Identify which cell holds the provided text, then report its (X, Y) central coordinate. 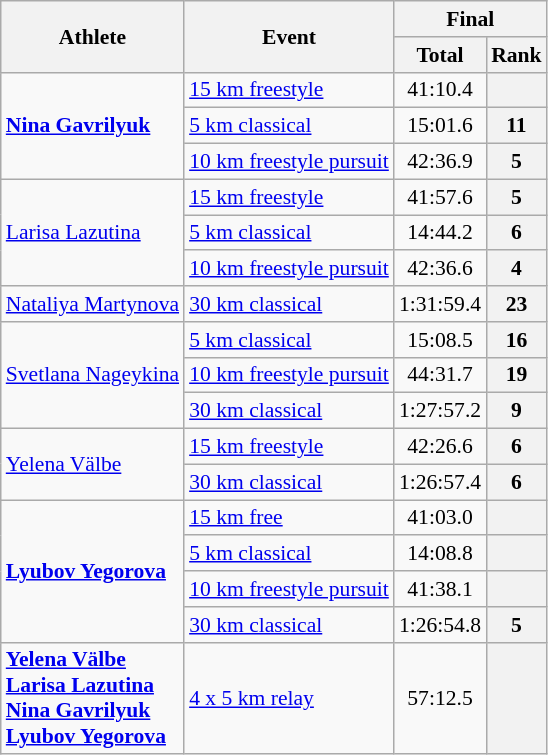
4 x 5 km relay (289, 698)
4 (516, 269)
Nataliya Martynova (92, 304)
1:26:57.4 (440, 482)
23 (516, 304)
42:26.6 (440, 447)
Lyubov Yegorova (92, 571)
57:12.5 (440, 698)
16 (516, 340)
15:08.5 (440, 340)
41:38.1 (440, 589)
15:01.6 (440, 126)
Rank (516, 55)
Total (440, 55)
Athlete (92, 36)
1:27:57.2 (440, 411)
Svetlana Nageykina (92, 376)
Yelena VälbeLarisa LazutinaNina GavrilyukLyubov Yegorova (92, 698)
44:31.7 (440, 375)
14:08.8 (440, 554)
9 (516, 411)
Larisa Lazutina (92, 232)
Final (470, 19)
14:44.2 (440, 233)
15 km free (289, 518)
Yelena Välbe (92, 464)
19 (516, 375)
Nina Gavrilyuk (92, 126)
11 (516, 126)
42:36.9 (440, 162)
41:03.0 (440, 518)
41:57.6 (440, 197)
1:31:59.4 (440, 304)
41:10.4 (440, 90)
1:26:54.8 (440, 625)
Event (289, 36)
42:36.6 (440, 269)
